Determine the (X, Y) coordinate at the center of the cell enclosing the given text.  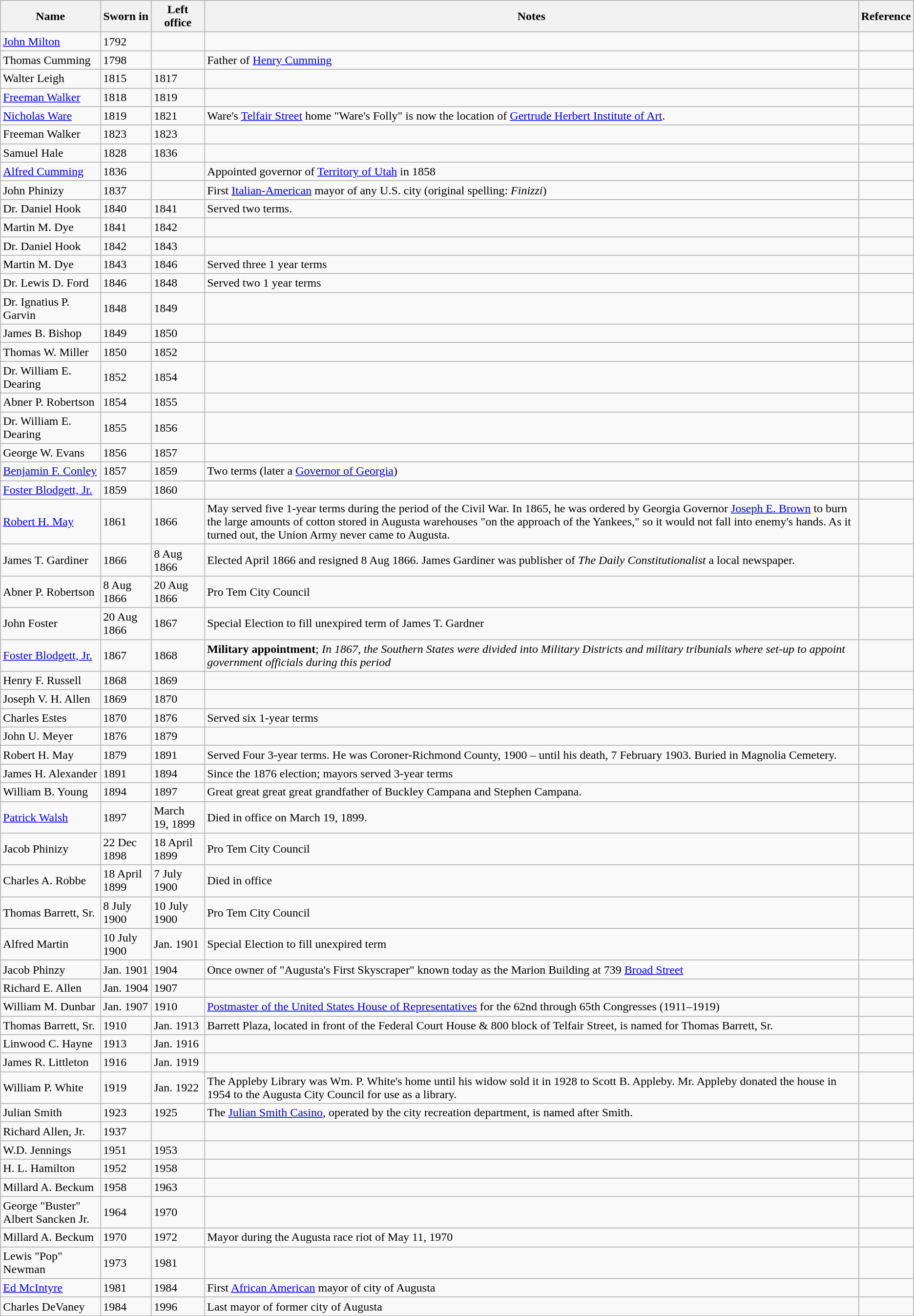
William P. White (51, 1088)
George "Buster" Albert Sancken Jr. (51, 1212)
1963 (178, 1187)
1817 (178, 79)
Jacob Phinizy (51, 849)
W.D. Jennings (51, 1150)
1953 (178, 1150)
1925 (178, 1113)
Served two terms. (531, 209)
1937 (126, 1131)
John Milton (51, 42)
Served three 1 year terms (531, 265)
1919 (126, 1088)
Charles A. Robbe (51, 881)
1913 (126, 1044)
James T. Gardiner (51, 560)
Jan. 1919 (178, 1063)
Charles DeVaney (51, 1306)
Ware's Telfair Street home "Ware's Folly" is now the location of Gertrude Herbert Institute of Art. (531, 116)
Once owner of "Augusta's First Skyscraper" known today as the Marion Building at 739 Broad Street (531, 969)
Joseph V. H. Allen (51, 699)
1952 (126, 1169)
James H. Alexander (51, 773)
Sworn in (126, 17)
Last mayor of former city of Augusta (531, 1306)
George W. Evans (51, 453)
1798 (126, 60)
Mayor during the Augusta race riot of May 11, 1970 (531, 1237)
Jan. 1922 (178, 1088)
Patrick Walsh (51, 817)
John Phinizy (51, 190)
Served six 1-year terms (531, 718)
1964 (126, 1212)
1860 (178, 490)
Nicholas Ware (51, 116)
Special Election to fill unexpired term (531, 944)
Jan. 1907 (126, 1006)
Served two 1 year terms (531, 283)
Charles Estes (51, 718)
Lewis "Pop" Newman (51, 1263)
1923 (126, 1113)
7 July 1900 (178, 881)
1916 (126, 1063)
Jacob Phinzy (51, 969)
Barrett Plaza, located in front of the Federal Court House & 800 block of Telfair Street, is named for Thomas Barrett, Sr. (531, 1025)
John Foster (51, 623)
James B. Bishop (51, 334)
First African American mayor of city of Augusta (531, 1288)
Dr. Ignatius P. Garvin (51, 309)
Walter Leigh (51, 79)
William B. Young (51, 792)
H. L. Hamilton (51, 1169)
Reference (886, 17)
Jan. 1913 (178, 1025)
22 Dec 1898 (126, 849)
1861 (126, 522)
8 July 1900 (126, 912)
Jan. 1904 (126, 988)
1907 (178, 988)
Julian Smith (51, 1113)
Ed McIntyre (51, 1288)
John U. Meyer (51, 736)
Elected April 1866 and resigned 8 Aug 1866. James Gardiner was publisher of The Daily Constitutionalist a local newspaper. (531, 560)
Appointed governor of Territory of Utah in 1858 (531, 171)
1828 (126, 153)
1996 (178, 1306)
James R. Littleton (51, 1063)
Linwood C. Hayne (51, 1044)
Died in office on March 19, 1899. (531, 817)
1792 (126, 42)
1837 (126, 190)
Two terms (later a Governor of Georgia) (531, 471)
First Italian-American mayor of any U.S. city (original spelling: Finizzi) (531, 190)
Alfred Cumming (51, 171)
1821 (178, 116)
1815 (126, 79)
Richard Allen, Jr. (51, 1131)
1972 (178, 1237)
March 19, 1899 (178, 817)
Jan. 1916 (178, 1044)
Name (51, 17)
Samuel Hale (51, 153)
Thomas W. Miller (51, 352)
1904 (178, 969)
Died in office (531, 881)
Richard E. Allen (51, 988)
1973 (126, 1263)
Great great great great grandfather of Buckley Campana and Stephen Campana. (531, 792)
William M. Dunbar (51, 1006)
Left office (178, 17)
1818 (126, 97)
Special Election to fill unexpired term of James T. Gardner (531, 623)
1951 (126, 1150)
Dr. Lewis D. Ford (51, 283)
Since the 1876 election; mayors served 3-year terms (531, 773)
Henry F. Russell (51, 681)
Alfred Martin (51, 944)
Thomas Cumming (51, 60)
Father of Henry Cumming (531, 60)
The Julian Smith Casino, operated by the city recreation department, is named after Smith. (531, 1113)
1840 (126, 209)
Notes (531, 17)
Served Four 3-year terms. He was Coroner-Richmond County, 1900 – until his death, 7 February 1903. Buried in Magnolia Cemetery. (531, 755)
Benjamin F. Conley (51, 471)
Postmaster of the United States House of Representatives for the 62nd through 65th Congresses (1911–1919) (531, 1006)
